From the cell containing the given text, extract its center point as (x, y) coordinate. 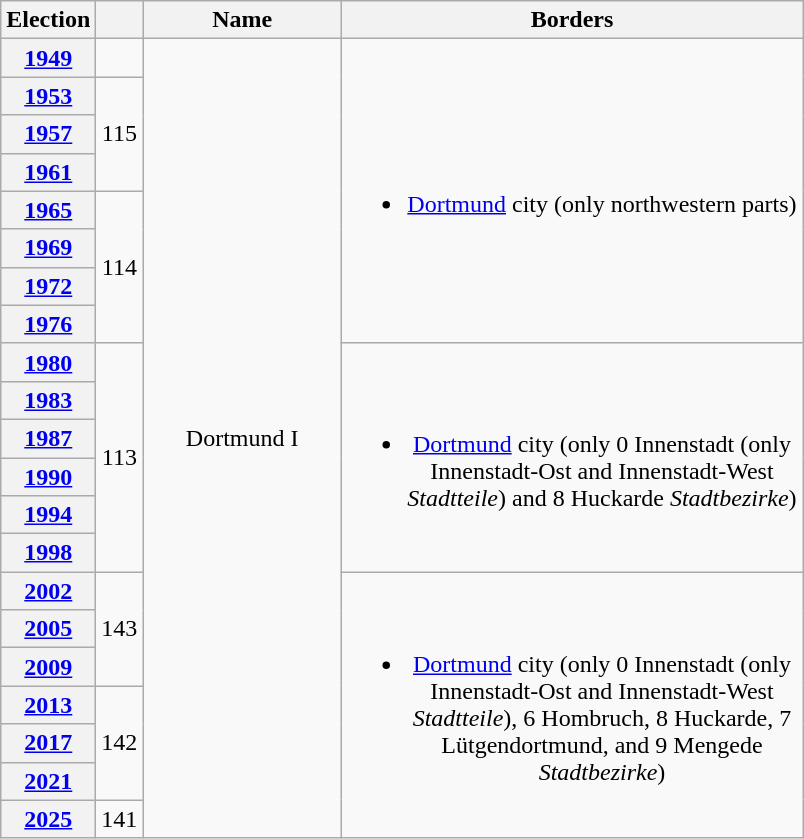
1983 (48, 400)
115 (120, 134)
1980 (48, 362)
1957 (48, 134)
1990 (48, 477)
1965 (48, 210)
Dortmund city (only northwestern parts) (572, 191)
1972 (48, 286)
2021 (48, 781)
1987 (48, 438)
2025 (48, 819)
2017 (48, 743)
Election (48, 20)
1949 (48, 58)
143 (120, 629)
1976 (48, 324)
2013 (48, 705)
113 (120, 457)
Borders (572, 20)
142 (120, 743)
1969 (48, 248)
2005 (48, 629)
Dortmund I (242, 438)
1998 (48, 553)
1961 (48, 172)
1953 (48, 96)
Name (242, 20)
141 (120, 819)
2009 (48, 667)
1994 (48, 515)
114 (120, 267)
Dortmund city (only 0 Innenstadt (only Innenstadt-Ost and Innenstadt-West Stadtteile) and 8 Huckarde Stadtbezirke) (572, 457)
2002 (48, 591)
